Identify which cell holds the provided text, then report its [X, Y] central coordinate. 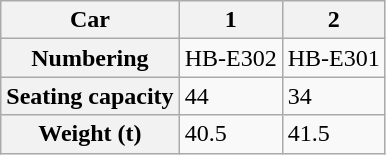
34 [334, 96]
2 [334, 20]
Car [90, 20]
HB-E302 [230, 58]
40.5 [230, 134]
1 [230, 20]
41.5 [334, 134]
Weight (t) [90, 134]
Numbering [90, 58]
Seating capacity [90, 96]
HB-E301 [334, 58]
44 [230, 96]
